Locate the cell with the specified text and output its [X, Y] center coordinate. 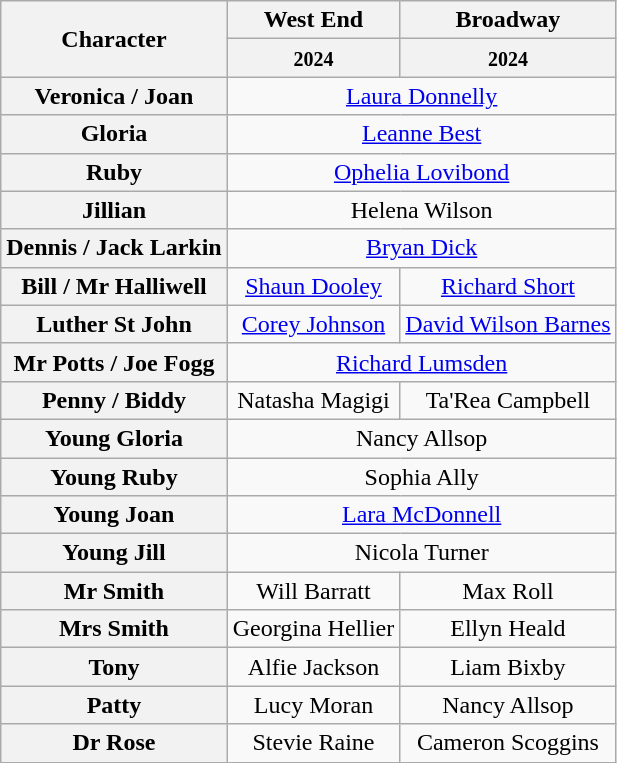
Laura Donnelly [422, 96]
Young Joan [114, 515]
Tony [114, 667]
Mr Smith [114, 591]
Luther St John [114, 324]
Bill / Mr Halliwell [114, 286]
Georgina Hellier [314, 629]
Jillian [114, 210]
Richard Lumsden [422, 362]
Leanne Best [422, 134]
Alfie Jackson [314, 667]
Dennis / Jack Larkin [114, 248]
Character [114, 39]
Veronica / Joan [114, 96]
Gloria [114, 134]
Max Roll [508, 591]
Corey Johnson [314, 324]
Nicola Turner [422, 553]
Ellyn Heald [508, 629]
Liam Bixby [508, 667]
Natasha Magigi [314, 400]
Richard Short [508, 286]
Sophia Ally [422, 477]
Mr Potts / Joe Fogg [114, 362]
Lucy Moran [314, 705]
Mrs Smith [114, 629]
Ta'Rea Campbell [508, 400]
Broadway [508, 20]
Dr Rose [114, 743]
Ruby [114, 172]
Stevie Raine [314, 743]
Cameron Scoggins [508, 743]
Bryan Dick [422, 248]
Shaun Dooley [314, 286]
Penny / Biddy [114, 400]
Young Ruby [114, 477]
Young Gloria [114, 438]
Lara McDonnell [422, 515]
West End [314, 20]
Will Barratt [314, 591]
Helena Wilson [422, 210]
David Wilson Barnes [508, 324]
Young Jill [114, 553]
Ophelia Lovibond [422, 172]
Patty [114, 705]
